Return the (X, Y) coordinate for the center point of the cell that contains the specified text.  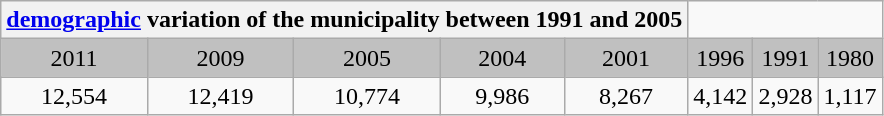
4,142 (720, 96)
2,928 (786, 96)
9,986 (502, 96)
2005 (368, 58)
2001 (626, 58)
2011 (74, 58)
1991 (786, 58)
2009 (220, 58)
12,419 (220, 96)
1,117 (850, 96)
1996 (720, 58)
8,267 (626, 96)
12,554 (74, 96)
1980 (850, 58)
demographic variation of the municipality between 1991 and 2005 (344, 20)
2004 (502, 58)
10,774 (368, 96)
